Pinpoint the cell where the given text exists, returning its [x, y] midpoint coordinate. 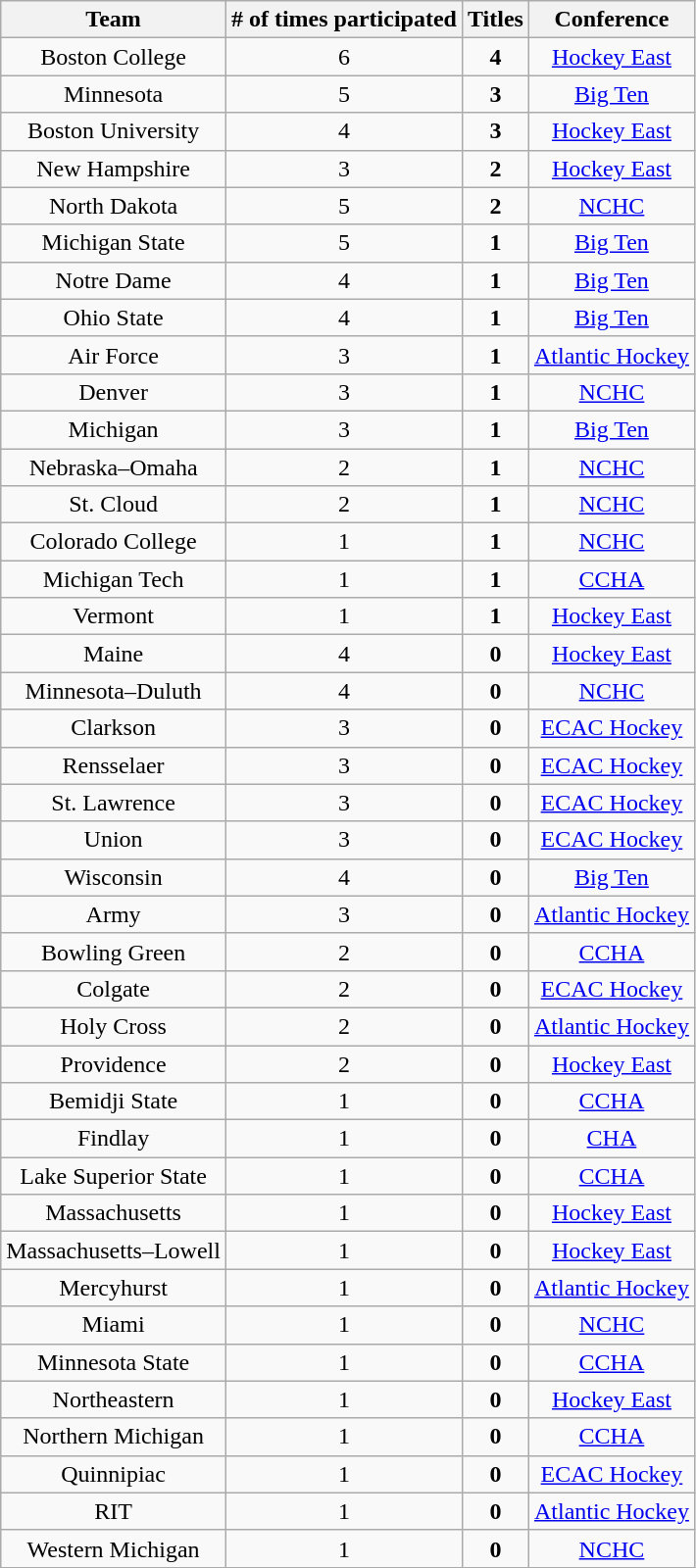
Boston College [114, 57]
Titles [495, 20]
Michigan Tech [114, 579]
Army [114, 914]
New Hampshire [114, 169]
Ohio State [114, 318]
Clarkson [114, 728]
Bemidji State [114, 1102]
Colgate [114, 989]
Findlay [114, 1139]
Minnesota–Duluth [114, 691]
Union [114, 840]
Rensselaer [114, 765]
Northeastern [114, 1399]
Western Michigan [114, 1548]
St. Lawrence [114, 803]
Nebraska–Omaha [114, 467]
Vermont [114, 616]
Air Force [114, 355]
RIT [114, 1511]
St. Cloud [114, 505]
Notre Dame [114, 280]
CHA [612, 1139]
Wisconsin [114, 877]
Conference [612, 20]
Minnesota State [114, 1362]
Denver [114, 392]
Northern Michigan [114, 1437]
Minnesota [114, 94]
Miami [114, 1325]
Colorado College [114, 542]
Lake Superior State [114, 1176]
Providence [114, 1063]
Michigan [114, 429]
Massachusetts [114, 1213]
Bowling Green [114, 952]
# of times participated [343, 20]
Michigan State [114, 243]
Quinnipiac [114, 1474]
North Dakota [114, 206]
Holy Cross [114, 1026]
Maine [114, 654]
Boston University [114, 131]
Mercyhurst [114, 1288]
Massachusetts–Lowell [114, 1250]
6 [343, 57]
Team [114, 20]
